Capture the cell that displays the provided text and extract its [X, Y] central coordinate. 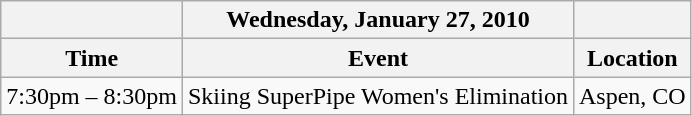
7:30pm – 8:30pm [92, 96]
Location [632, 58]
Event [378, 58]
Skiing SuperPipe Women's Elimination [378, 96]
Wednesday, January 27, 2010 [378, 20]
Aspen, CO [632, 96]
Time [92, 58]
